Find where the given text appears and provide that cell's center as [X, Y] coordinate. 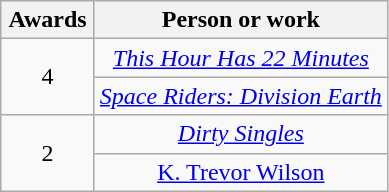
4 [48, 77]
K. Trevor Wilson [240, 172]
Awards [48, 20]
Dirty Singles [240, 134]
2 [48, 153]
Person or work [240, 20]
Space Riders: Division Earth [240, 96]
This Hour Has 22 Minutes [240, 58]
